For the text-containing cell, return its midpoint in [x, y] coordinate format. 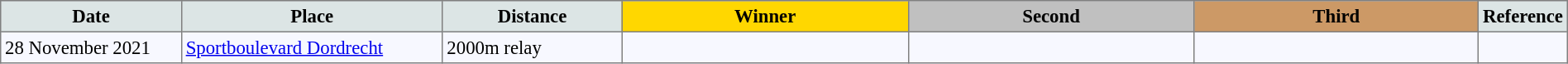
28 November 2021 [91, 47]
Winner [765, 17]
Date [91, 17]
Third [1336, 17]
Distance [533, 17]
Second [1051, 17]
2000m relay [533, 47]
Sportboulevard Dordrecht [312, 47]
Reference [1523, 17]
Place [312, 17]
